Search for the cell housing the specified text and yield its [X, Y] center coordinate. 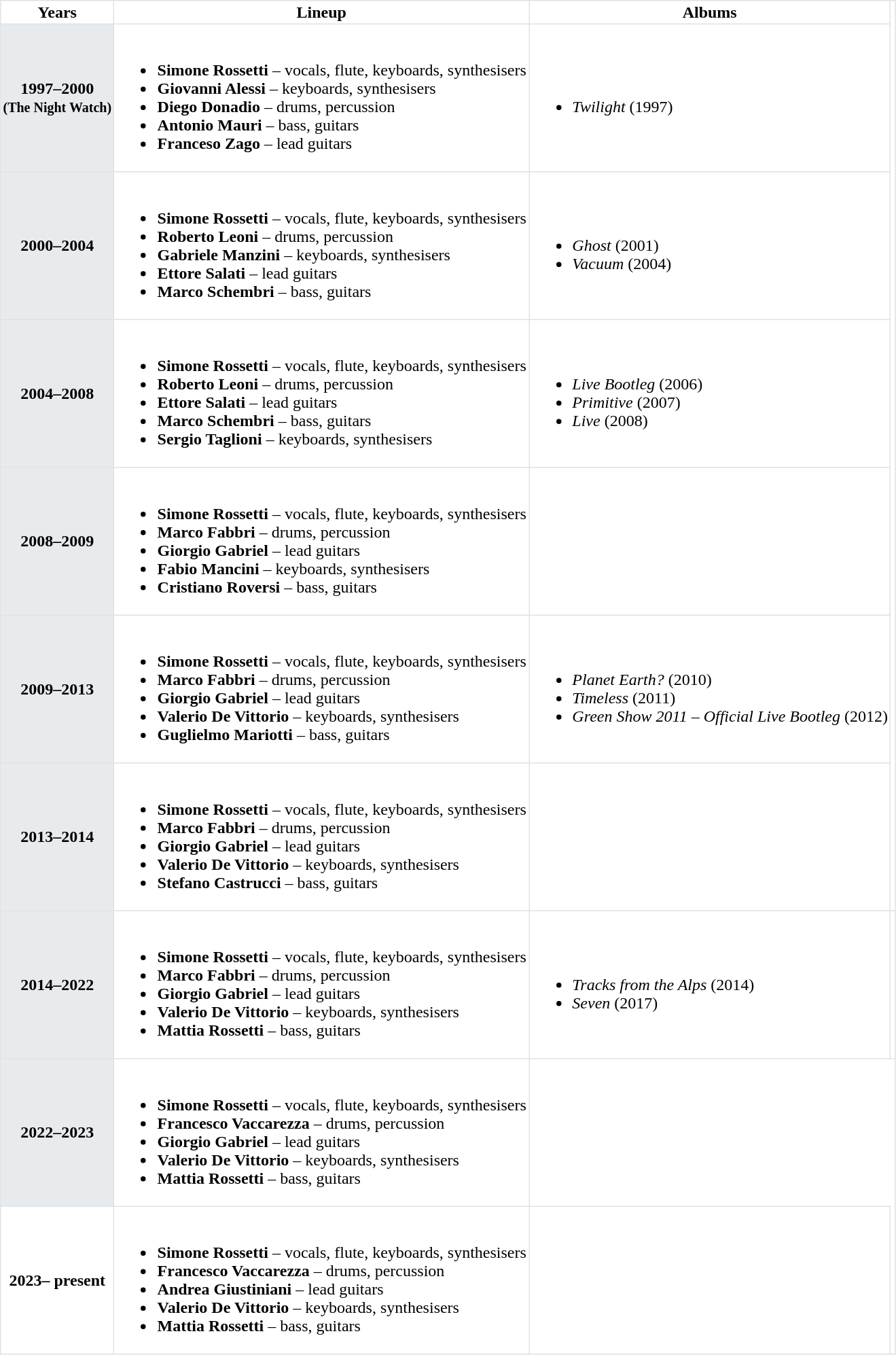
Planet Earth? (2010)Timeless (2011)Green Show 2011 – Official Live Bootleg (2012) [710, 689]
2023– present [57, 1280]
Live Bootleg (2006)Primitive (2007)Live (2008) [710, 393]
1997–2000(The Night Watch) [57, 98]
Lineup [322, 12]
Albums [710, 12]
Twilight (1997) [710, 98]
2014–2022 [57, 985]
2022–2023 [57, 1133]
2013–2014 [57, 837]
2008–2009 [57, 542]
2000–2004 [57, 246]
2004–2008 [57, 393]
Tracks from the Alps (2014)Seven (2017) [710, 985]
2009–2013 [57, 689]
Years [57, 12]
Ghost (2001)Vacuum (2004) [710, 246]
